Determine the [X, Y] coordinate at the center of the cell enclosing the given text.  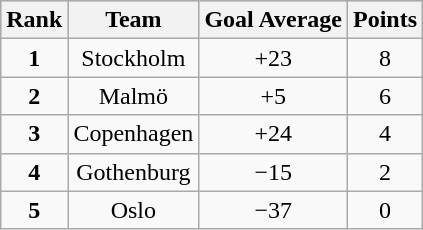
+5 [274, 96]
−37 [274, 210]
5 [34, 210]
+23 [274, 58]
6 [384, 96]
Stockholm [134, 58]
Copenhagen [134, 134]
0 [384, 210]
3 [34, 134]
Gothenburg [134, 172]
Oslo [134, 210]
Points [384, 20]
8 [384, 58]
−15 [274, 172]
Rank [34, 20]
Team [134, 20]
+24 [274, 134]
Malmö [134, 96]
Goal Average [274, 20]
1 [34, 58]
